For the text-containing cell, return its midpoint in [X, Y] coordinate format. 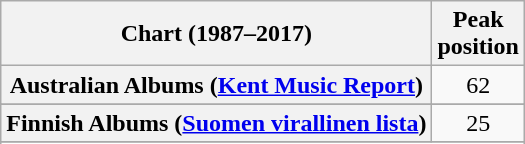
25 [478, 123]
Australian Albums (Kent Music Report) [216, 85]
Peakposition [478, 34]
Chart (1987–2017) [216, 34]
62 [478, 85]
Finnish Albums (Suomen virallinen lista) [216, 123]
